From the cell containing the given text, extract its center point as (x, y) coordinate. 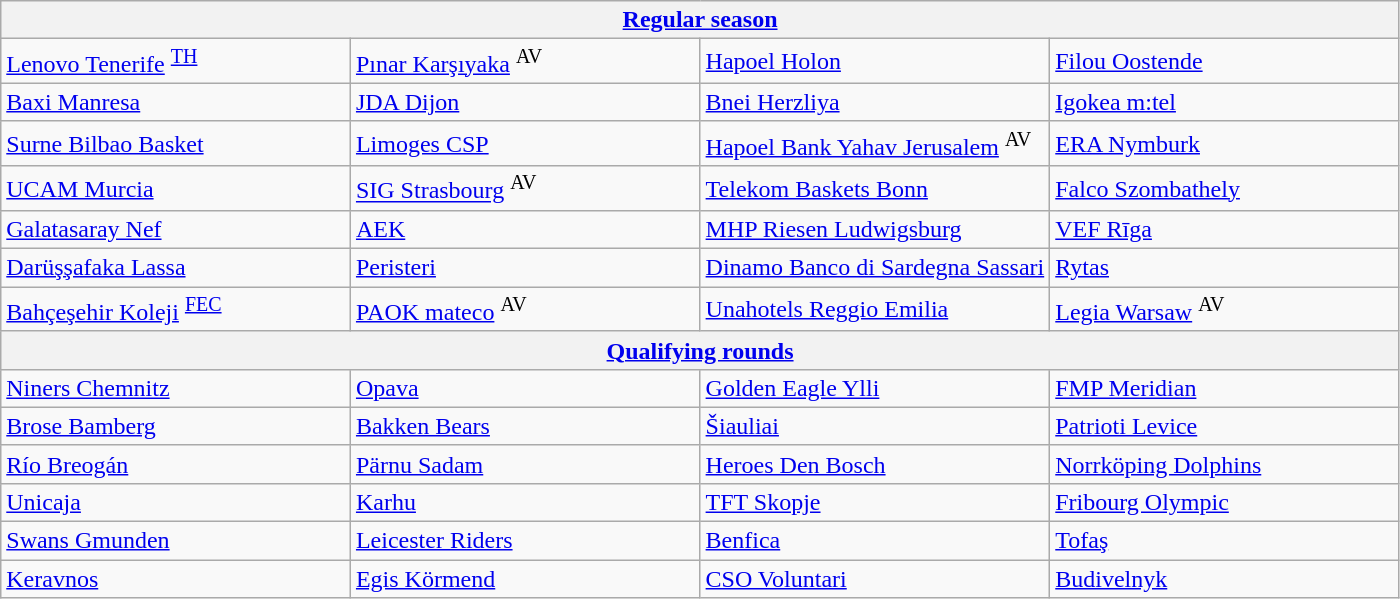
CSO Voluntari (875, 579)
Baxi Manresa (176, 102)
Leicester Riders (525, 541)
Brose Bamberg (176, 426)
Qualifying rounds (700, 350)
Bnei Herzliya (875, 102)
Bakken Bears (525, 426)
Hapoel Holon (875, 62)
Tofaş (1225, 541)
FMP Meridian (1225, 388)
Fribourg Olympic (1225, 502)
Rytas (1225, 268)
Patrioti Levice (1225, 426)
TFT Skopje (875, 502)
Egis Körmend (525, 579)
Golden Eagle Ylli (875, 388)
ERA Nymburk (1225, 144)
AEK (525, 230)
Karhu (525, 502)
Peristeri (525, 268)
Río Breogán (176, 464)
JDA Dijon (525, 102)
Pärnu Sadam (525, 464)
Pınar Karşıyaka AV (525, 62)
Swans Gmunden (176, 541)
Heroes Den Bosch (875, 464)
Keravnos (176, 579)
Falco Szombathely (1225, 188)
Šiauliai (875, 426)
Niners Chemnitz (176, 388)
Hapoel Bank Yahav Jerusalem AV (875, 144)
Unahotels Reggio Emilia (875, 310)
Lenovo Tenerife TH (176, 62)
Benfica (875, 541)
Igokea m:tel (1225, 102)
Telekom Baskets Bonn (875, 188)
Regular season (700, 20)
Legia Warsaw AV (1225, 310)
VEF Rīga (1225, 230)
PAOK mateco AV (525, 310)
Galatasaray Nef (176, 230)
Surne Bilbao Basket (176, 144)
Unicaja (176, 502)
Bahçeşehir Koleji FEC (176, 310)
Limoges CSP (525, 144)
Norrköping Dolphins (1225, 464)
Budivelnyk (1225, 579)
Opava (525, 388)
UCAM Murcia (176, 188)
Filou Oostende (1225, 62)
Darüşşafaka Lassa (176, 268)
MHP Riesen Ludwigsburg (875, 230)
Dinamo Banco di Sardegna Sassari (875, 268)
SIG Strasbourg AV (525, 188)
